Return the (X, Y) coordinate for the center point of the cell that contains the specified text.  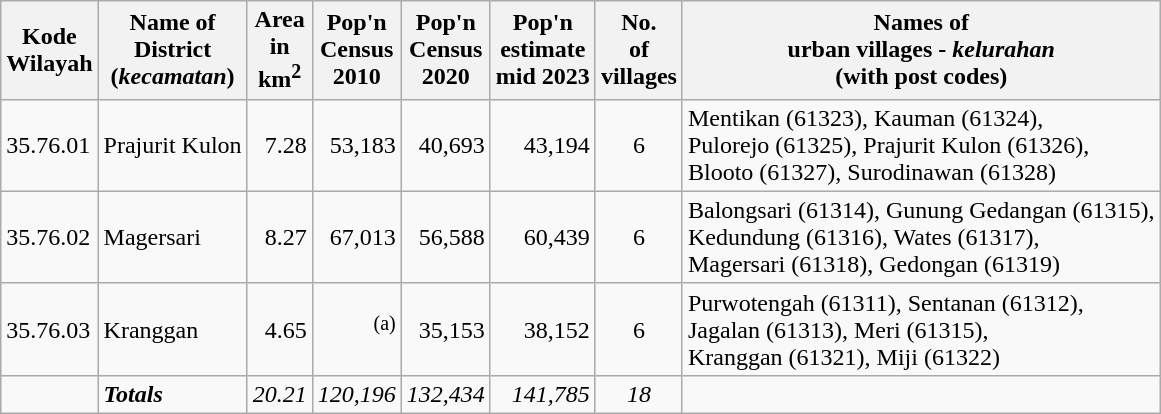
35.76.01 (50, 145)
35.76.02 (50, 237)
38,152 (542, 329)
Names of urban villages - kelurahan(with post codes) (921, 50)
35,153 (446, 329)
53,183 (356, 145)
4.65 (280, 329)
7.28 (280, 145)
Pop'nestimatemid 2023 (542, 50)
Area in km2 (280, 50)
18 (638, 394)
Name ofDistrict(kecamatan) (172, 50)
35.76.03 (50, 329)
Pop'nCensus2010 (356, 50)
Pop'nCensus2020 (446, 50)
141,785 (542, 394)
43,194 (542, 145)
Balongsari (61314), Gunung Gedangan (61315), Kedundung (61316), Wates (61317), Magersari (61318), Gedongan (61319) (921, 237)
67,013 (356, 237)
40,693 (446, 145)
132,434 (446, 394)
60,439 (542, 237)
Totals (172, 394)
Magersari (172, 237)
Kode Wilayah (50, 50)
No. ofvillages (638, 50)
Purwotengah (61311), Sentanan (61312), Jagalan (61313), Meri (61315), Kranggan (61321), Miji (61322) (921, 329)
Kranggan (172, 329)
8.27 (280, 237)
Mentikan (61323), Kauman (61324), Pulorejo (61325), Prajurit Kulon (61326), Blooto (61327), Surodinawan (61328) (921, 145)
Prajurit Kulon (172, 145)
20.21 (280, 394)
120,196 (356, 394)
(a) (356, 329)
56,588 (446, 237)
